Return the [x, y] coordinate for the center point of the cell that contains the specified text.  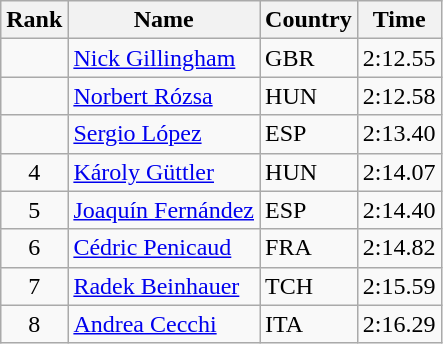
Country [309, 20]
Radek Beinhauer [164, 286]
Joaquín Fernández [164, 210]
2:13.40 [399, 134]
6 [34, 248]
2:14.82 [399, 248]
Andrea Cecchi [164, 324]
Károly Güttler [164, 172]
2:16.29 [399, 324]
2:15.59 [399, 286]
Cédric Penicaud [164, 248]
Norbert Rózsa [164, 96]
5 [34, 210]
8 [34, 324]
2:14.40 [399, 210]
2:14.07 [399, 172]
FRA [309, 248]
Rank [34, 20]
GBR [309, 58]
TCH [309, 286]
Name [164, 20]
2:12.58 [399, 96]
Time [399, 20]
4 [34, 172]
Sergio López [164, 134]
Nick Gillingham [164, 58]
2:12.55 [399, 58]
7 [34, 286]
ITA [309, 324]
